Find where the given text appears and provide that cell's center as [x, y] coordinate. 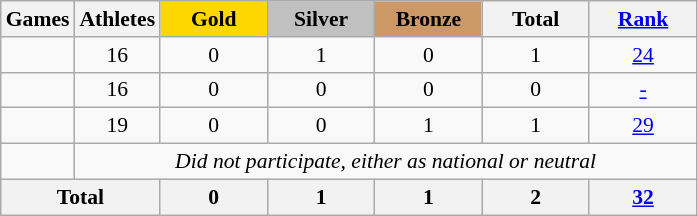
24 [642, 55]
Rank [642, 19]
Silver [320, 19]
29 [642, 126]
Bronze [428, 19]
Gold [214, 19]
Athletes [117, 19]
2 [536, 197]
Did not participate, either as national or neutral [385, 162]
19 [117, 126]
Games [38, 19]
- [642, 90]
32 [642, 197]
